Return the (x, y) coordinate for the center point of the cell that contains the specified text.  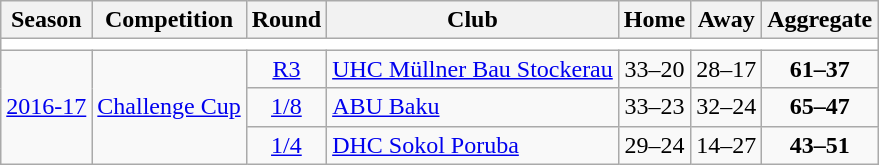
Home (654, 20)
61–37 (820, 69)
Challenge Cup (169, 107)
28–17 (726, 69)
R3 (286, 69)
29–24 (654, 145)
65–47 (820, 107)
1/8 (286, 107)
Aggregate (820, 20)
Competition (169, 20)
DHC Sokol Poruba (473, 145)
33–23 (654, 107)
14–27 (726, 145)
33–20 (654, 69)
Away (726, 20)
2016-17 (46, 107)
Round (286, 20)
Club (473, 20)
ABU Baku (473, 107)
1/4 (286, 145)
43–51 (820, 145)
32–24 (726, 107)
UHC Müllner Bau Stockerau (473, 69)
Season (46, 20)
